Return [x, y] of the center of cell containing provided text 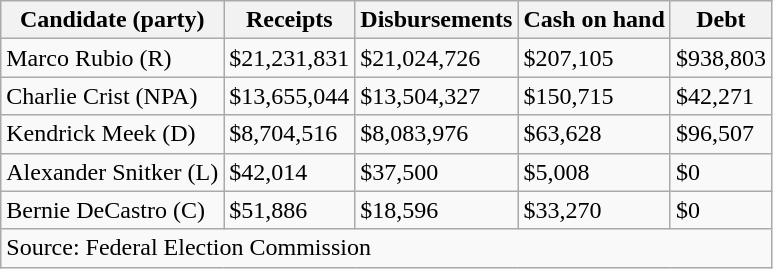
Source: Federal Election Commission [386, 248]
$938,803 [720, 58]
Debt [720, 20]
$42,014 [290, 172]
$8,083,976 [436, 134]
$13,655,044 [290, 96]
$13,504,327 [436, 96]
$150,715 [594, 96]
$8,704,516 [290, 134]
$5,008 [594, 172]
$21,024,726 [436, 58]
Receipts [290, 20]
$63,628 [594, 134]
Disbursements [436, 20]
Bernie DeCastro (C) [112, 210]
Kendrick Meek (D) [112, 134]
Alexander Snitker (L) [112, 172]
Candidate (party) [112, 20]
$51,886 [290, 210]
$21,231,831 [290, 58]
$33,270 [594, 210]
$18,596 [436, 210]
$37,500 [436, 172]
$207,105 [594, 58]
Cash on hand [594, 20]
Charlie Crist (NPA) [112, 96]
$96,507 [720, 134]
Marco Rubio (R) [112, 58]
$42,271 [720, 96]
